For the text-containing cell, return its midpoint in [x, y] coordinate format. 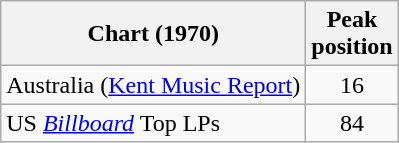
Australia (Kent Music Report) [154, 85]
Peakposition [352, 34]
84 [352, 123]
Chart (1970) [154, 34]
16 [352, 85]
US Billboard Top LPs [154, 123]
